Return (X, Y) of the center of cell containing provided text 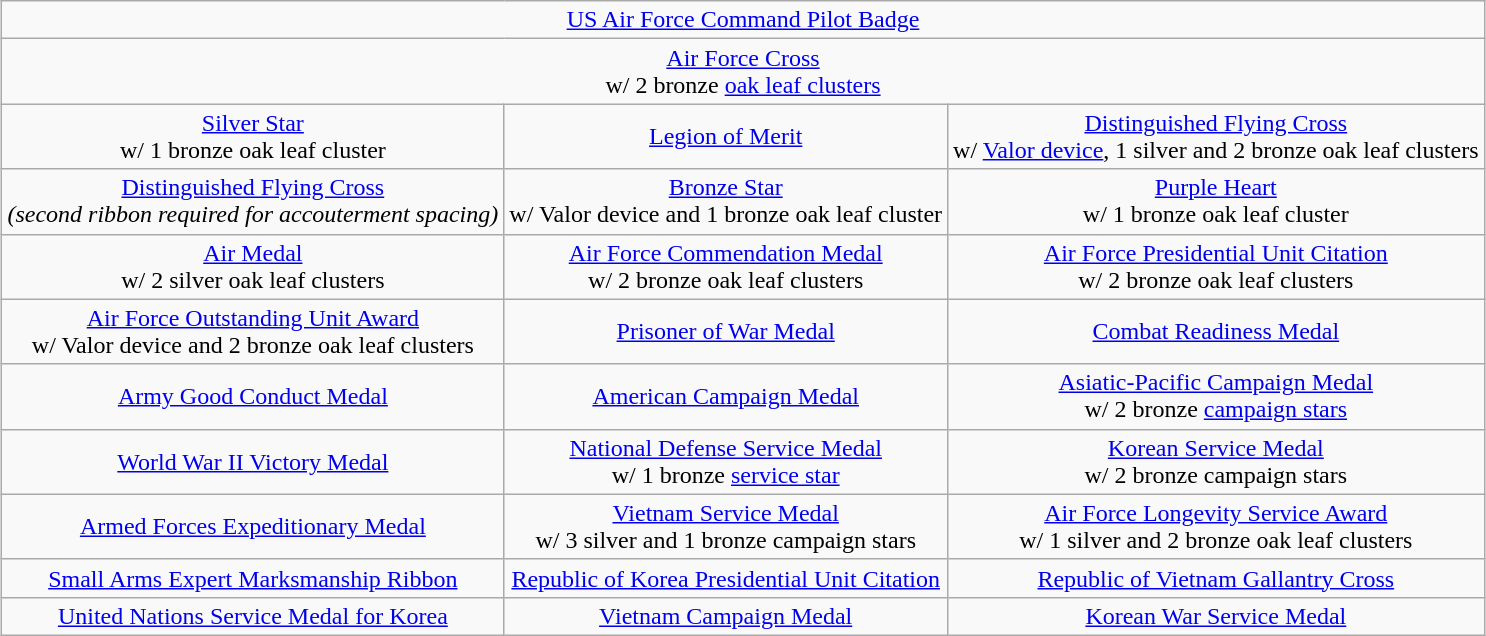
Purple Heartw/ 1 bronze oak leaf cluster (1216, 202)
Korean War Service Medal (1216, 616)
Silver Starw/ 1 bronze oak leaf cluster (253, 136)
Republic of Vietnam Gallantry Cross (1216, 578)
Combat Readiness Medal (1216, 332)
Distinguished Flying Cross (second ribbon required for accouterment spacing) (253, 202)
World War II Victory Medal (253, 462)
Small Arms Expert Marksmanship Ribbon (253, 578)
Air Force Presidential Unit Citationw/ 2 bronze oak leaf clusters (1216, 266)
Asiatic-Pacific Campaign Medalw/ 2 bronze campaign stars (1216, 396)
Republic of Korea Presidential Unit Citation (726, 578)
Air Force Outstanding Unit Awardw/ Valor device and 2 bronze oak leaf clusters (253, 332)
Air Force Commendation Medalw/ 2 bronze oak leaf clusters (726, 266)
Legion of Merit (726, 136)
United Nations Service Medal for Korea (253, 616)
US Air Force Command Pilot Badge (743, 20)
Armed Forces Expeditionary Medal (253, 526)
Army Good Conduct Medal (253, 396)
Air Force Crossw/ 2 bronze oak leaf clusters (743, 72)
Air Force Longevity Service Awardw/ 1 silver and 2 bronze oak leaf clusters (1216, 526)
Vietnam Campaign Medal (726, 616)
Korean Service Medalw/ 2 bronze campaign stars (1216, 462)
National Defense Service Medalw/ 1 bronze service star (726, 462)
Prisoner of War Medal (726, 332)
Distinguished Flying Crossw/ Valor device, 1 silver and 2 bronze oak leaf clusters (1216, 136)
American Campaign Medal (726, 396)
Bronze Starw/ Valor device and 1 bronze oak leaf cluster (726, 202)
Vietnam Service Medalw/ 3 silver and 1 bronze campaign stars (726, 526)
Air Medalw/ 2 silver oak leaf clusters (253, 266)
